Capture the cell that displays the provided text and extract its (X, Y) central coordinate. 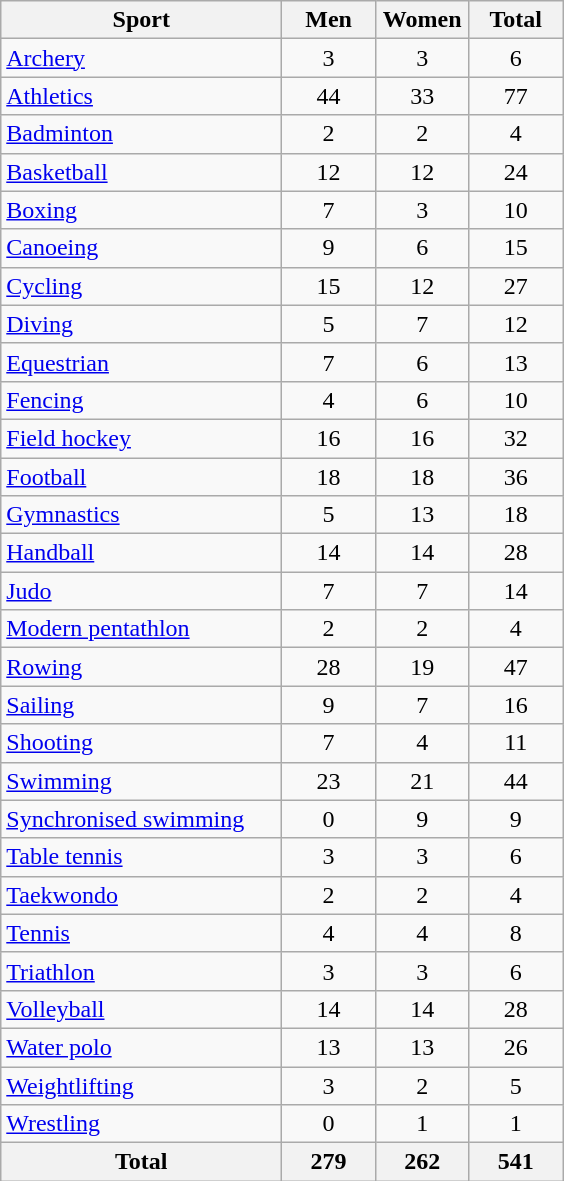
19 (422, 667)
Gymnastics (142, 515)
Canoeing (142, 248)
Weightlifting (142, 1085)
Archery (142, 58)
Judo (142, 591)
Field hockey (142, 438)
36 (516, 477)
Cycling (142, 286)
Handball (142, 553)
Athletics (142, 96)
Swimming (142, 781)
Equestrian (142, 362)
Taekwondo (142, 895)
Football (142, 477)
Sport (142, 20)
8 (516, 933)
541 (516, 1162)
Modern pentathlon (142, 629)
Fencing (142, 400)
27 (516, 286)
24 (516, 172)
Basketball (142, 172)
Diving (142, 324)
32 (516, 438)
77 (516, 96)
23 (329, 781)
Sailing (142, 705)
Tennis (142, 933)
Volleyball (142, 1009)
Table tennis (142, 857)
Boxing (142, 210)
26 (516, 1047)
279 (329, 1162)
Synchronised swimming (142, 819)
262 (422, 1162)
Water polo (142, 1047)
11 (516, 743)
21 (422, 781)
47 (516, 667)
33 (422, 96)
Wrestling (142, 1124)
Women (422, 20)
Shooting (142, 743)
Rowing (142, 667)
Triathlon (142, 971)
Badminton (142, 134)
Men (329, 20)
